Return (X, Y) of the center of cell containing provided text 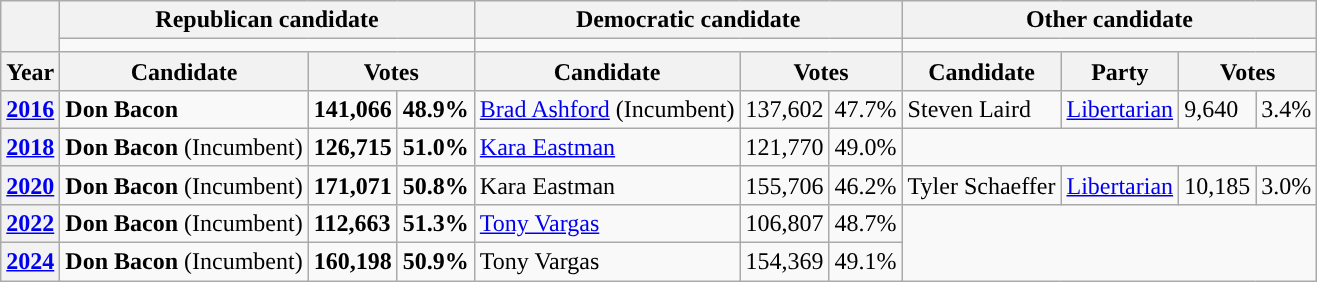
141,066 (352, 109)
Party (1120, 71)
48.9% (436, 109)
160,198 (352, 262)
154,369 (784, 262)
Year (30, 71)
46.2% (866, 185)
Don Bacon (184, 109)
51.3% (436, 224)
Steven Laird (982, 109)
126,715 (352, 147)
47.7% (866, 109)
48.7% (866, 224)
10,185 (1218, 185)
2022 (30, 224)
Other candidate (1110, 20)
2020 (30, 185)
106,807 (784, 224)
3.0% (1286, 185)
50.8% (436, 185)
2024 (30, 262)
155,706 (784, 185)
171,071 (352, 185)
2016 (30, 109)
9,640 (1218, 109)
Tyler Schaeffer (982, 185)
2018 (30, 147)
Democratic candidate (688, 20)
121,770 (784, 147)
51.0% (436, 147)
137,602 (784, 109)
Brad Ashford (Incumbent) (607, 109)
49.1% (866, 262)
Republican candidate (267, 20)
112,663 (352, 224)
49.0% (866, 147)
50.9% (436, 262)
3.4% (1286, 109)
